From the cell containing the given text, extract its center point as (x, y) coordinate. 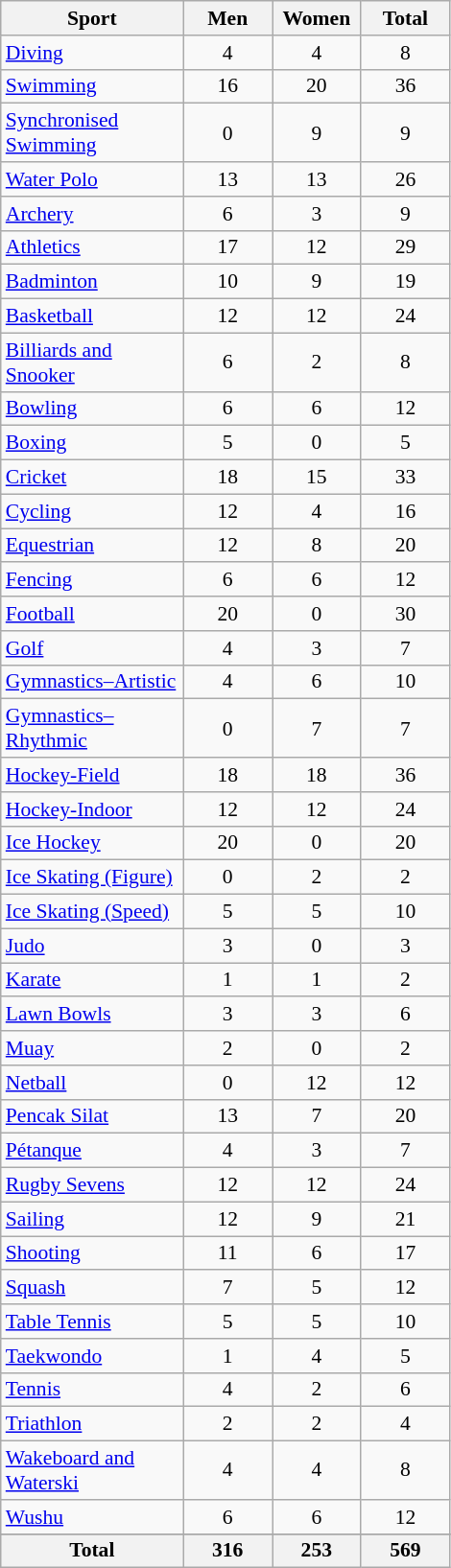
Boxing (92, 443)
Men (228, 18)
Basketball (92, 316)
Hockey-Indoor (92, 809)
Karate (92, 980)
253 (317, 1551)
29 (405, 247)
569 (405, 1551)
Gymnastics–Artistic (92, 682)
Badminton (92, 282)
Rugby Sevens (92, 1185)
Lawn Bowls (92, 1015)
Cricket (92, 478)
Wushu (92, 1517)
15 (317, 478)
Taekwondo (92, 1356)
26 (405, 179)
Tennis (92, 1390)
11 (228, 1253)
21 (405, 1219)
Golf (92, 648)
Football (92, 614)
Netball (92, 1083)
Swimming (92, 86)
Wakeboard and Waterski (92, 1471)
316 (228, 1551)
Muay (92, 1048)
Ice Skating (Figure) (92, 878)
Equestrian (92, 546)
Billiards and Snooker (92, 363)
33 (405, 478)
Shooting (92, 1253)
Cycling (92, 511)
Table Tennis (92, 1322)
Women (317, 18)
Water Polo (92, 179)
Judo (92, 946)
Fencing (92, 580)
Archery (92, 214)
Ice Skating (Speed) (92, 912)
Gymnastics–Rhythmic (92, 729)
19 (405, 282)
Squash (92, 1288)
Diving (92, 53)
Sailing (92, 1219)
Bowling (92, 409)
Athletics (92, 247)
Pétanque (92, 1151)
Synchronised Swimming (92, 132)
30 (405, 614)
Ice Hockey (92, 843)
Pencak Silat (92, 1116)
Triathlon (92, 1424)
Hockey-Field (92, 775)
Sport (92, 18)
